Determine the [X, Y] coordinate at the center of the cell enclosing the given text.  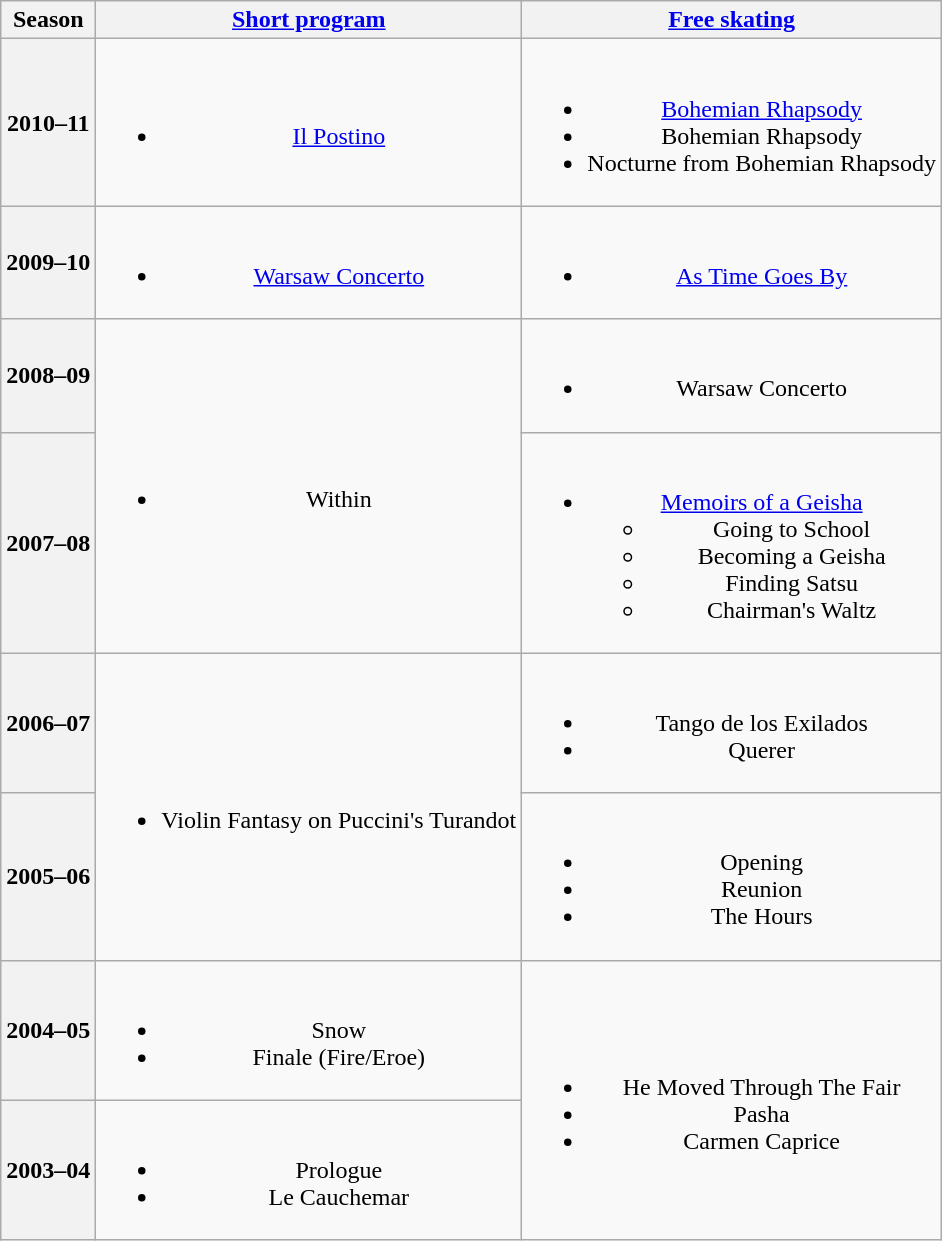
2007–08 [48, 542]
2008–09 [48, 376]
Opening Reunion The Hours [732, 876]
Short program [309, 20]
2003–04 [48, 1170]
Free skating [732, 20]
Il Postino [309, 122]
2009–10 [48, 262]
Tango de los Exilados Querer [732, 723]
As Time Goes By [732, 262]
2004–05 [48, 1030]
Bohemian Rhapsody Bohemian Rhapsody Nocturne from Bohemian Rhapsody [732, 122]
2006–07 [48, 723]
2010–11 [48, 122]
He Moved Through The Fair Pasha Carmen Caprice [732, 1100]
Violin Fantasy on Puccini's Turandot [309, 806]
Memoirs of a Geisha Going to SchoolBecoming a GeishaFinding SatsuChairman's Waltz [732, 542]
Snow Finale (Fire/Eroe) [309, 1030]
Season [48, 20]
2005–06 [48, 876]
Within [309, 486]
Prologue Le Cauchemar [309, 1170]
